Locate the cell with the specified text and output its [X, Y] center coordinate. 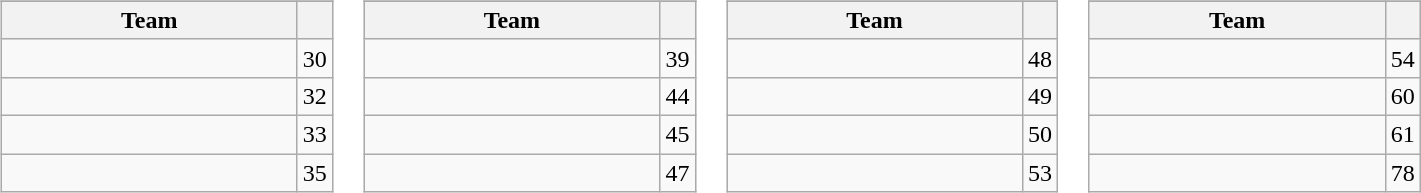
30 [314, 58]
49 [1040, 96]
47 [678, 173]
39 [678, 58]
61 [1402, 134]
45 [678, 134]
50 [1040, 134]
33 [314, 134]
60 [1402, 96]
35 [314, 173]
78 [1402, 173]
32 [314, 96]
54 [1402, 58]
48 [1040, 58]
44 [678, 96]
53 [1040, 173]
